Identify which cell holds the provided text, then report its (x, y) central coordinate. 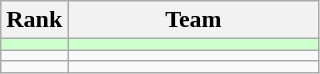
Rank (34, 20)
Team (194, 20)
